Return [X, Y] of the center of cell containing provided text 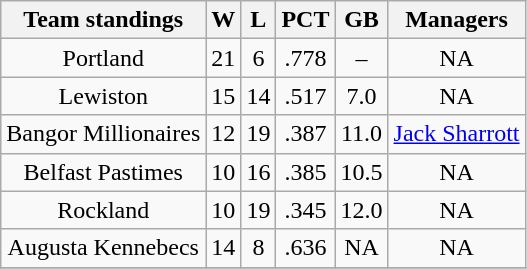
L [258, 20]
– [362, 58]
Augusta Kennebecs [104, 248]
12 [224, 134]
11.0 [362, 134]
GB [362, 20]
W [224, 20]
Team standings [104, 20]
.385 [306, 172]
Lewiston [104, 96]
16 [258, 172]
8 [258, 248]
Belfast Pastimes [104, 172]
.517 [306, 96]
.345 [306, 210]
Rockland [104, 210]
.387 [306, 134]
.636 [306, 248]
6 [258, 58]
10.5 [362, 172]
21 [224, 58]
PCT [306, 20]
Bangor Millionaires [104, 134]
7.0 [362, 96]
.778 [306, 58]
12.0 [362, 210]
15 [224, 96]
Managers [456, 20]
Jack Sharrott [456, 134]
Portland [104, 58]
